Locate the cell with the specified text and output its (x, y) center coordinate. 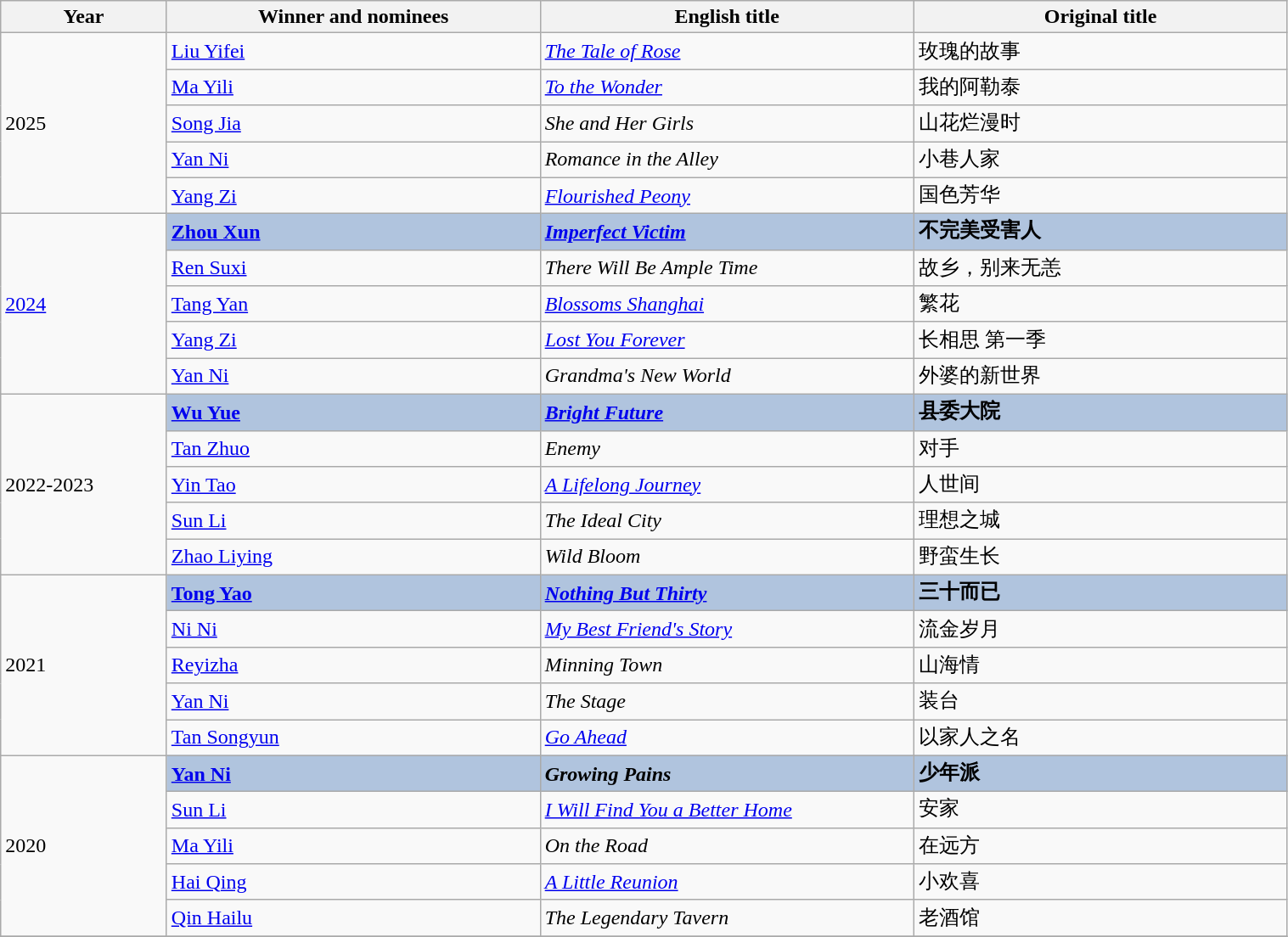
The Stage (727, 701)
Lost You Forever (727, 339)
长相思 第一季 (1100, 339)
在远方 (1100, 845)
三十而已 (1100, 592)
I Will Find You a Better Home (727, 810)
不完美受害人 (1100, 233)
A Little Reunion (727, 883)
Ren Suxi (353, 268)
The Legendary Tavern (727, 918)
Tan Songyun (353, 738)
2024 (84, 304)
Tang Yan (353, 304)
我的阿勒泰 (1100, 87)
山花烂漫时 (1100, 124)
Flourished Peony (727, 195)
Nothing But Thirty (727, 592)
理想之城 (1100, 521)
Romance in the Alley (727, 160)
Original title (1100, 17)
Go Ahead (727, 738)
The Ideal City (727, 521)
山海情 (1100, 665)
On the Road (727, 845)
装台 (1100, 701)
外婆的新世界 (1100, 377)
Liu Yifei (353, 51)
My Best Friend's Story (727, 630)
English title (727, 17)
Blossoms Shanghai (727, 304)
She and Her Girls (727, 124)
Imperfect Victim (727, 233)
玫瑰的故事 (1100, 51)
对手 (1100, 448)
Grandma's New World (727, 377)
Ni Ni (353, 630)
国色芳华 (1100, 195)
Enemy (727, 448)
Wild Bloom (727, 557)
小欢喜 (1100, 883)
少年派 (1100, 774)
故乡，别来无恙 (1100, 268)
Song Jia (353, 124)
繁花 (1100, 304)
Hai Qing (353, 883)
人世间 (1100, 485)
县委大院 (1100, 412)
安家 (1100, 810)
Zhou Xun (353, 233)
Qin Hailu (353, 918)
流金岁月 (1100, 630)
2025 (84, 124)
Bright Future (727, 412)
Tan Zhuo (353, 448)
老酒馆 (1100, 918)
2021 (84, 665)
Yin Tao (353, 485)
Zhao Liying (353, 557)
野蛮生长 (1100, 557)
There Will Be Ample Time (727, 268)
Wu Yue (353, 412)
2020 (84, 845)
To the Wonder (727, 87)
Growing Pains (727, 774)
Year (84, 17)
Minning Town (727, 665)
Tong Yao (353, 592)
2022-2023 (84, 484)
Reyizha (353, 665)
The Tale of Rose (727, 51)
A Lifelong Journey (727, 485)
Winner and nominees (353, 17)
小巷人家 (1100, 160)
以家人之名 (1100, 738)
